Detect which cell encompasses the target text, then output its [X, Y] center coordinate. 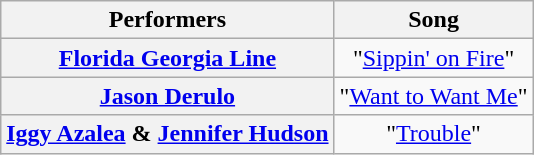
"Sippin' on Fire" [434, 58]
Jason Derulo [168, 96]
"Want to Want Me" [434, 96]
"Trouble" [434, 134]
Florida Georgia Line [168, 58]
Song [434, 20]
Performers [168, 20]
Iggy Azalea & Jennifer Hudson [168, 134]
